Provide the [x, y] coordinate of the cell's center where the given text is located.  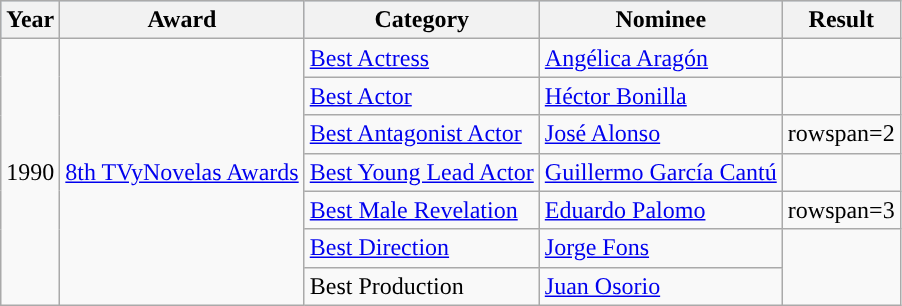
1990 [30, 172]
rowspan=3 [841, 210]
Best Antagonist Actor [422, 134]
Category [422, 20]
Guillermo García Cantú [660, 172]
José Alonso [660, 134]
Year [30, 20]
Nominee [660, 20]
8th TVyNovelas Awards [182, 172]
Héctor Bonilla [660, 96]
Result [841, 20]
rowspan=2 [841, 134]
Jorge Fons [660, 248]
Best Actor [422, 96]
Best Male Revelation [422, 210]
Best Production [422, 286]
Eduardo Palomo [660, 210]
Best Young Lead Actor [422, 172]
Award [182, 20]
Best Actress [422, 58]
Best Direction [422, 248]
Angélica Aragón [660, 58]
Juan Osorio [660, 286]
